Output the [X, Y] coordinate of the center of the cell containing the given text.  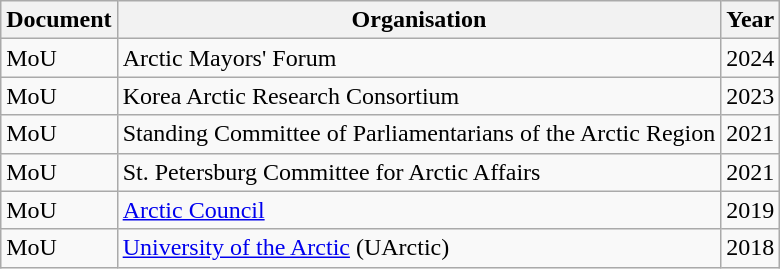
Year [750, 20]
2024 [750, 58]
St. Petersburg Committee for Arctic Affairs [419, 172]
Arctic Council [419, 210]
Organisation [419, 20]
Arctic Mayors' Forum [419, 58]
2019 [750, 210]
University of the Arctic (UArctic) [419, 248]
2023 [750, 96]
2018 [750, 248]
Standing Committee of Parliamentarians of the Arctic Region [419, 134]
Korea Arctic Research Consortium [419, 96]
Document [59, 20]
